Return (X, Y) of the center of cell containing provided text 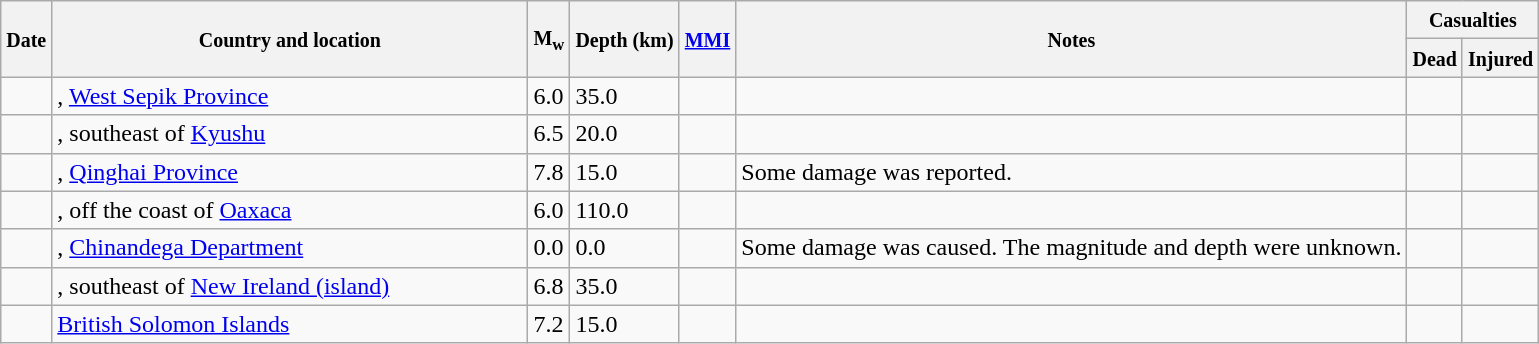
MMI (708, 39)
Some damage was reported. (1072, 172)
Mw (549, 39)
, West Sepik Province (290, 96)
, southeast of New Ireland (island) (290, 286)
, southeast of Kyushu (290, 134)
110.0 (624, 210)
, Chinandega Department (290, 248)
Dead (1435, 58)
, off the coast of Oaxaca (290, 210)
Date (26, 39)
20.0 (624, 134)
Some damage was caused. The magnitude and depth were unknown. (1072, 248)
Depth (km) (624, 39)
6.8 (549, 286)
Casualties (1473, 20)
Notes (1072, 39)
7.8 (549, 172)
British Solomon Islands (290, 324)
Country and location (290, 39)
, Qinghai Province (290, 172)
7.2 (549, 324)
Injured (1500, 58)
6.5 (549, 134)
